Return [x, y] of the center of cell containing provided text 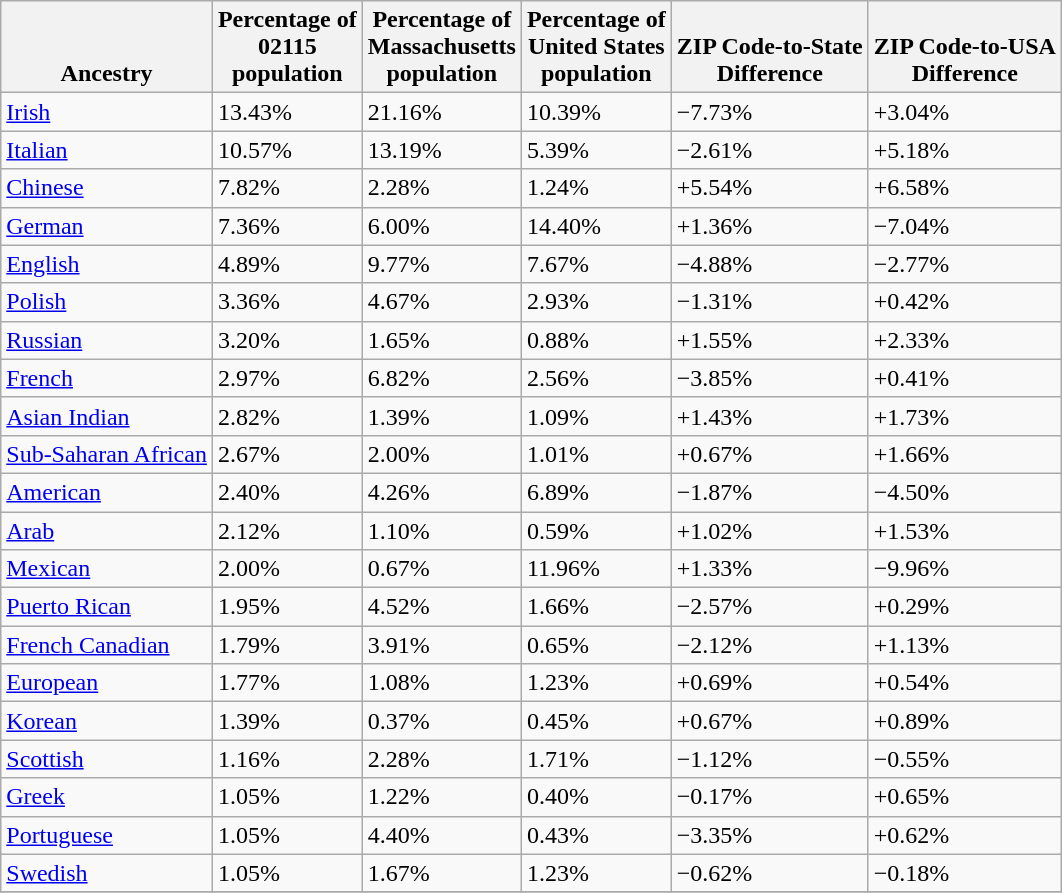
4.40% [442, 835]
5.39% [596, 150]
Swedish [107, 873]
13.43% [287, 112]
Chinese [107, 188]
−0.18% [964, 873]
Sub-Saharan African [107, 454]
2.93% [596, 302]
+1.66% [964, 454]
0.67% [442, 569]
+1.02% [770, 531]
Irish [107, 112]
−3.85% [770, 378]
+0.89% [964, 721]
−0.55% [964, 759]
2.97% [287, 378]
0.45% [596, 721]
1.10% [442, 531]
7.82% [287, 188]
+1.13% [964, 645]
6.82% [442, 378]
−1.31% [770, 302]
7.67% [596, 264]
1.71% [596, 759]
6.00% [442, 226]
0.43% [596, 835]
French [107, 378]
1.77% [287, 683]
2.12% [287, 531]
1.66% [596, 607]
ZIP Code-to-StateDifference [770, 47]
1.08% [442, 683]
6.89% [596, 492]
English [107, 264]
2.82% [287, 416]
+6.58% [964, 188]
+0.54% [964, 683]
−2.57% [770, 607]
4.52% [442, 607]
9.77% [442, 264]
Percentage of02115population [287, 47]
7.36% [287, 226]
2.40% [287, 492]
−2.77% [964, 264]
European [107, 683]
Polish [107, 302]
1.65% [442, 340]
Scottish [107, 759]
+5.18% [964, 150]
+1.33% [770, 569]
0.37% [442, 721]
1.22% [442, 797]
14.40% [596, 226]
French Canadian [107, 645]
1.24% [596, 188]
+2.33% [964, 340]
+1.53% [964, 531]
+0.65% [964, 797]
ZIP Code-to-USADifference [964, 47]
German [107, 226]
Portuguese [107, 835]
3.36% [287, 302]
−0.62% [770, 873]
0.65% [596, 645]
+3.04% [964, 112]
1.16% [287, 759]
0.40% [596, 797]
4.26% [442, 492]
+0.69% [770, 683]
American [107, 492]
1.79% [287, 645]
4.89% [287, 264]
3.20% [287, 340]
3.91% [442, 645]
1.09% [596, 416]
−0.17% [770, 797]
+0.29% [964, 607]
Italian [107, 150]
Percentage ofUnited Statespopulation [596, 47]
+1.73% [964, 416]
−7.73% [770, 112]
10.39% [596, 112]
0.88% [596, 340]
−4.50% [964, 492]
−2.12% [770, 645]
−3.35% [770, 835]
−1.87% [770, 492]
+1.43% [770, 416]
+5.54% [770, 188]
Puerto Rican [107, 607]
Greek [107, 797]
11.96% [596, 569]
−1.12% [770, 759]
10.57% [287, 150]
+1.55% [770, 340]
+0.42% [964, 302]
+1.36% [770, 226]
4.67% [442, 302]
1.67% [442, 873]
0.59% [596, 531]
−4.88% [770, 264]
Ancestry [107, 47]
13.19% [442, 150]
−9.96% [964, 569]
Asian Indian [107, 416]
2.67% [287, 454]
2.56% [596, 378]
Korean [107, 721]
1.95% [287, 607]
Mexican [107, 569]
+0.62% [964, 835]
1.01% [596, 454]
+0.41% [964, 378]
Russian [107, 340]
Arab [107, 531]
−7.04% [964, 226]
21.16% [442, 112]
−2.61% [770, 150]
Percentage ofMassachusettspopulation [442, 47]
